Return the [x, y] coordinate for the center point of the cell that contains the specified text.  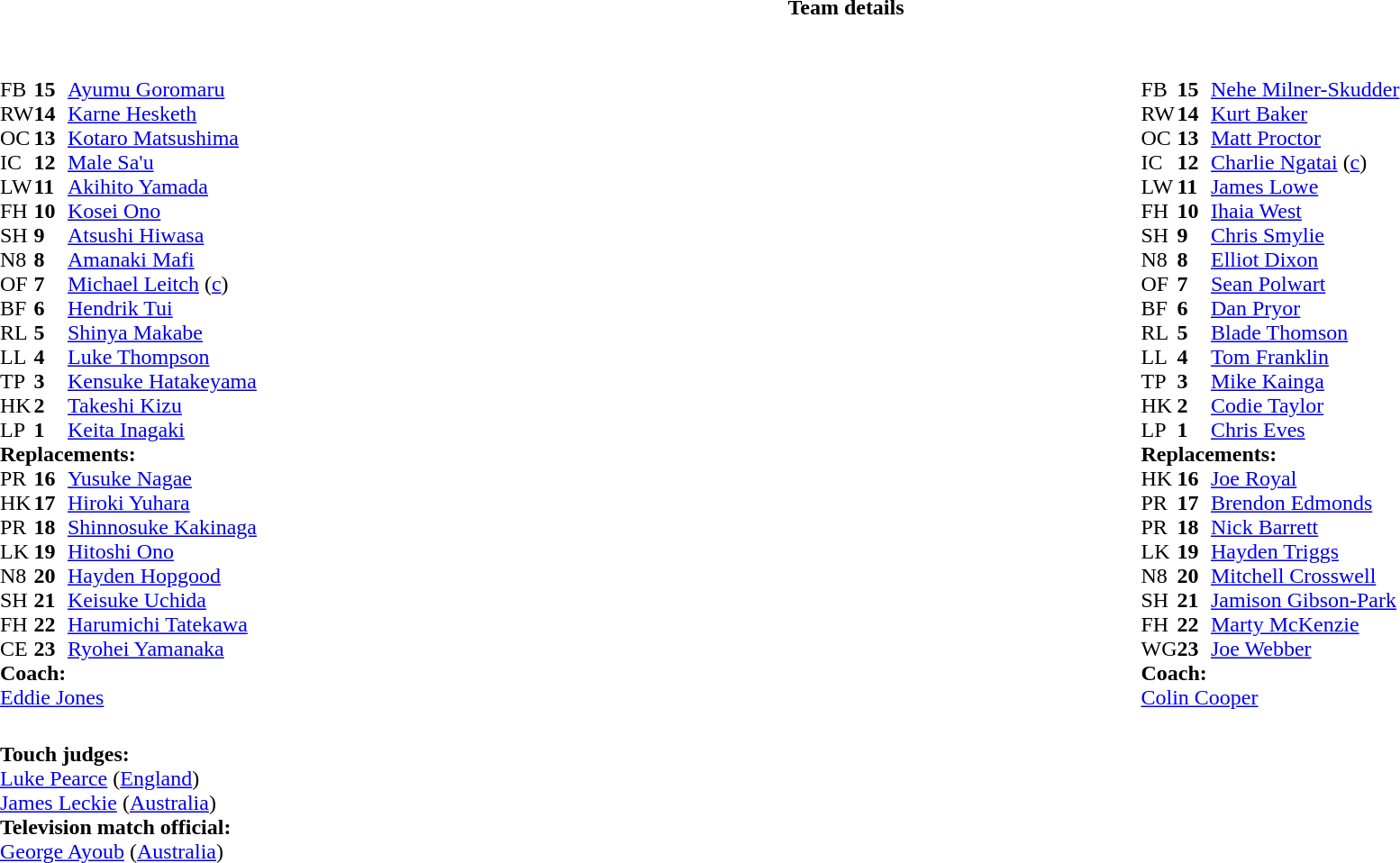
Joe Webber [1305, 649]
Matt Proctor [1305, 139]
Nick Barrett [1305, 528]
Kensuke Hatakeyama [162, 382]
Keisuke Uchida [162, 600]
Hiroki Yuhara [162, 503]
Codie Taylor [1305, 405]
Yusuke Nagae [162, 479]
James Lowe [1305, 187]
Atsushi Hiwasa [162, 236]
Keita Inagaki [162, 431]
Karne Hesketh [162, 114]
Ryohei Yamanaka [162, 649]
Kotaro Matsushima [162, 139]
Kosei Ono [162, 211]
Elliot Dixon [1305, 259]
Blade Thomson [1305, 333]
Jamison Gibson-Park [1305, 600]
Hayden Triggs [1305, 551]
Kurt Baker [1305, 114]
Takeshi Kizu [162, 405]
Male Sa'u [162, 162]
Colin Cooper [1270, 697]
Joe Royal [1305, 479]
Akihito Yamada [162, 187]
Hitoshi Ono [162, 551]
Brendon Edmonds [1305, 503]
Chris Smylie [1305, 236]
Amanaki Mafi [162, 259]
Charlie Ngatai (c) [1305, 162]
Mike Kainga [1305, 382]
CE [17, 649]
Nehe Milner-Skudder [1305, 90]
Shinnosuke Kakinaga [162, 528]
Mitchell Crosswell [1305, 577]
Ihaia West [1305, 211]
Eddie Jones [128, 697]
Harumichi Tatekawa [162, 625]
Dan Pryor [1305, 308]
Marty McKenzie [1305, 625]
Shinya Makabe [162, 333]
Hendrik Tui [162, 308]
Luke Thompson [162, 357]
Hayden Hopgood [162, 577]
WG [1159, 649]
Chris Eves [1305, 431]
Sean Polwart [1305, 285]
Ayumu Goromaru [162, 90]
Michael Leitch (c) [162, 285]
Tom Franklin [1305, 357]
